Extract the (x, y) coordinate from the center of the cell holding the provided text.  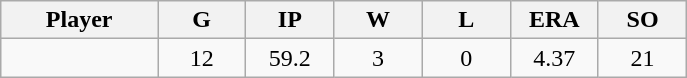
ERA (554, 20)
3 (378, 58)
W (378, 20)
G (202, 20)
IP (290, 20)
59.2 (290, 58)
12 (202, 58)
0 (466, 58)
SO (642, 20)
21 (642, 58)
4.37 (554, 58)
Player (80, 20)
L (466, 20)
